Output the (X, Y) coordinate of the center of the cell containing the given text.  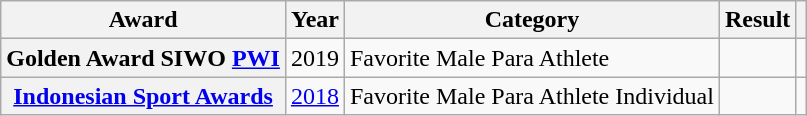
Award (144, 20)
2018 (314, 96)
Favorite Male Para Athlete (532, 58)
Golden Award SIWO PWI (144, 58)
Category (532, 20)
Result (757, 20)
Indonesian Sport Awards (144, 96)
Favorite Male Para Athlete Individual (532, 96)
2019 (314, 58)
Year (314, 20)
